Detect which cell encompasses the target text, then output its (x, y) center coordinate. 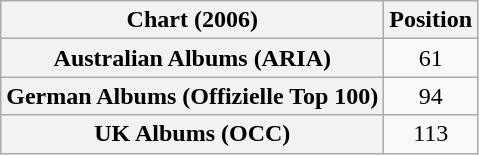
61 (431, 58)
Australian Albums (ARIA) (192, 58)
UK Albums (OCC) (192, 134)
Chart (2006) (192, 20)
94 (431, 96)
German Albums (Offizielle Top 100) (192, 96)
113 (431, 134)
Position (431, 20)
